Find where the given text appears and provide that cell's center as [X, Y] coordinate. 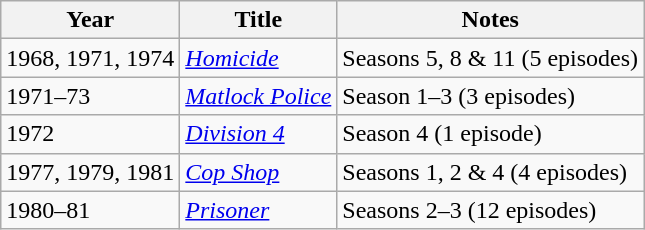
Seasons 1, 2 & 4 (4 episodes) [490, 172]
Season 4 (1 episode) [490, 134]
Title [258, 20]
1977, 1979, 1981 [90, 172]
Seasons 5, 8 & 11 (5 episodes) [490, 58]
Matlock Police [258, 96]
1971–73 [90, 96]
Cop Shop [258, 172]
1968, 1971, 1974 [90, 58]
Prisoner [258, 210]
Homicide [258, 58]
Seasons 2–3 (12 episodes) [490, 210]
1972 [90, 134]
Year [90, 20]
Season 1–3 (3 episodes) [490, 96]
Division 4 [258, 134]
Notes [490, 20]
1980–81 [90, 210]
